Extract the [x, y] coordinate from the center of the cell holding the provided text.  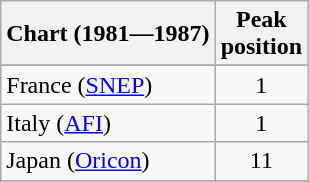
France (SNEP) [108, 85]
Chart (1981—1987) [108, 34]
Japan (Oricon) [108, 161]
Italy (AFI) [108, 123]
11 [261, 161]
Peakposition [261, 34]
